Find where the given text appears and provide that cell's center as (X, Y) coordinate. 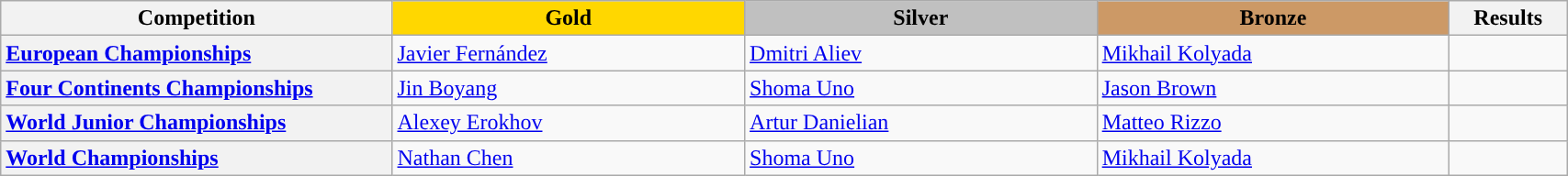
Matteo Rizzo (1273, 123)
Competition (197, 18)
Alexey Erokhov (569, 123)
Javier Fernández (569, 53)
World Championships (197, 158)
Bronze (1273, 18)
Four Continents Championships (197, 88)
Gold (569, 18)
Silver (921, 18)
World Junior Championships (197, 123)
Jason Brown (1273, 88)
Results (1508, 18)
Jin Boyang (569, 88)
Artur Danielian (921, 123)
European Championships (197, 53)
Dmitri Aliev (921, 53)
Nathan Chen (569, 158)
